Return [X, Y] of the center of cell containing provided text 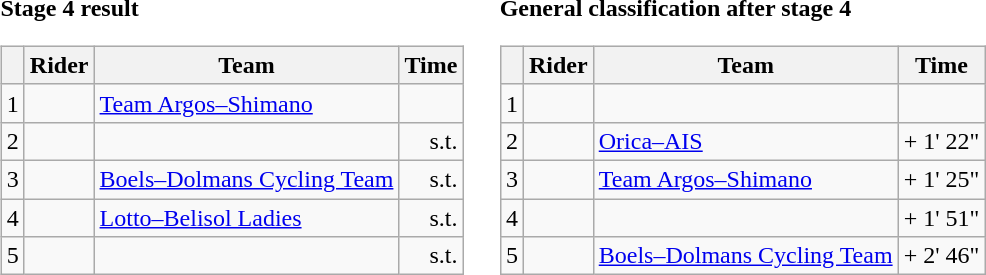
+ 1' 51" [942, 217]
+ 2' 46" [942, 256]
+ 1' 25" [942, 179]
Orica–AIS [746, 141]
+ 1' 22" [942, 141]
Lotto–Belisol Ladies [246, 217]
